Locate the cell with the specified text and output its [X, Y] center coordinate. 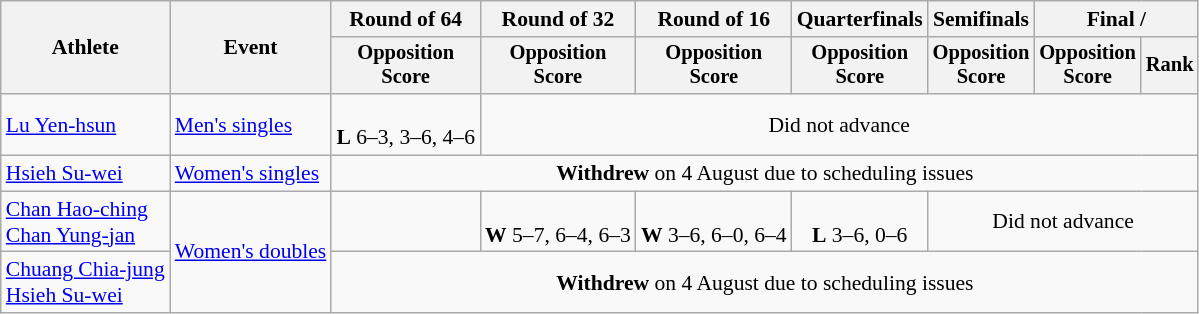
L 3–6, 0–6 [860, 222]
Women's doubles [251, 252]
Round of 32 [558, 19]
Lu Yen-hsun [86, 124]
W 3–6, 6–0, 6–4 [714, 222]
Athlete [86, 48]
Hsieh Su-wei [86, 174]
Final / [1116, 19]
Women's singles [251, 174]
Quarterfinals [860, 19]
Men's singles [251, 124]
Round of 64 [406, 19]
Chuang Chia-jungHsieh Su-wei [86, 282]
Semifinals [982, 19]
Chan Hao-chingChan Yung-jan [86, 222]
Round of 16 [714, 19]
Rank [1170, 66]
W 5–7, 6–4, 6–3 [558, 222]
L 6–3, 3–6, 4–6 [406, 124]
Event [251, 48]
